Identify which cell holds the provided text, then report its (X, Y) central coordinate. 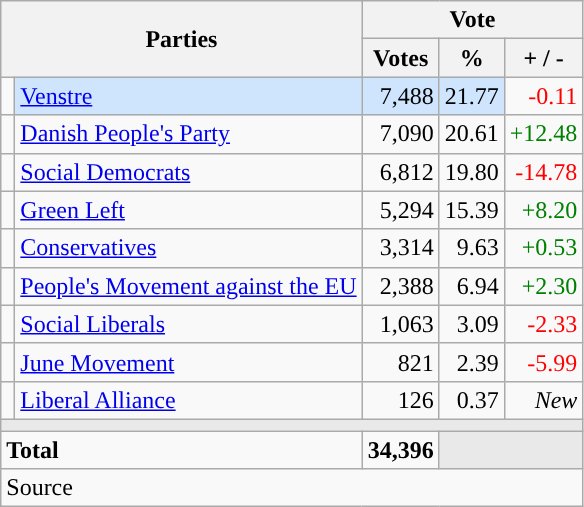
+8.20 (544, 210)
Social Liberals (188, 324)
+0.53 (544, 248)
1,063 (400, 324)
7,488 (400, 96)
0.37 (472, 400)
3.09 (472, 324)
19.80 (472, 172)
% (472, 58)
21.77 (472, 96)
3,314 (400, 248)
Source (292, 488)
7,090 (400, 134)
Conservatives (188, 248)
Danish People's Party (188, 134)
126 (400, 400)
+12.48 (544, 134)
+ / - (544, 58)
34,396 (400, 449)
15.39 (472, 210)
5,294 (400, 210)
+2.30 (544, 286)
-0.11 (544, 96)
Green Left (188, 210)
9.63 (472, 248)
Parties (182, 39)
Votes (400, 58)
6,812 (400, 172)
-5.99 (544, 362)
Venstre (188, 96)
2,388 (400, 286)
Vote (472, 20)
-2.33 (544, 324)
June Movement (188, 362)
20.61 (472, 134)
Liberal Alliance (188, 400)
-14.78 (544, 172)
Social Democrats (188, 172)
6.94 (472, 286)
Total (182, 449)
People's Movement against the EU (188, 286)
821 (400, 362)
2.39 (472, 362)
New (544, 400)
